Find where the given text appears and provide that cell's center as [X, Y] coordinate. 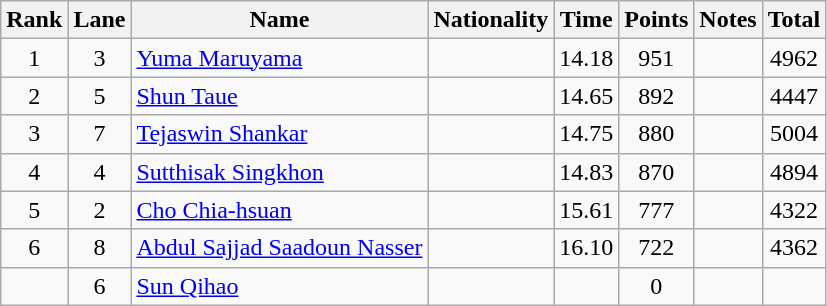
7 [100, 134]
Sun Qihao [280, 286]
Time [586, 20]
1 [34, 58]
Tejaswin Shankar [280, 134]
Total [794, 20]
16.10 [586, 248]
Sutthisak Singkhon [280, 172]
Shun Taue [280, 96]
Cho Chia-hsuan [280, 210]
Notes [728, 20]
4362 [794, 248]
4962 [794, 58]
722 [656, 248]
14.65 [586, 96]
880 [656, 134]
14.83 [586, 172]
777 [656, 210]
4447 [794, 96]
4894 [794, 172]
Name [280, 20]
8 [100, 248]
14.75 [586, 134]
Abdul Sajjad Saadoun Nasser [280, 248]
4322 [794, 210]
Yuma Maruyama [280, 58]
Nationality [491, 20]
14.18 [586, 58]
870 [656, 172]
5004 [794, 134]
Lane [100, 20]
892 [656, 96]
0 [656, 286]
Points [656, 20]
15.61 [586, 210]
Rank [34, 20]
951 [656, 58]
